Locate the cell with the specified text and output its [x, y] center coordinate. 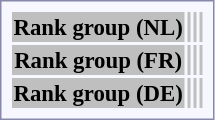
Rank group (FR) [98, 60]
Rank group (NL) [98, 27]
Rank group (DE) [98, 93]
